Return (x, y) of the center of cell containing provided text 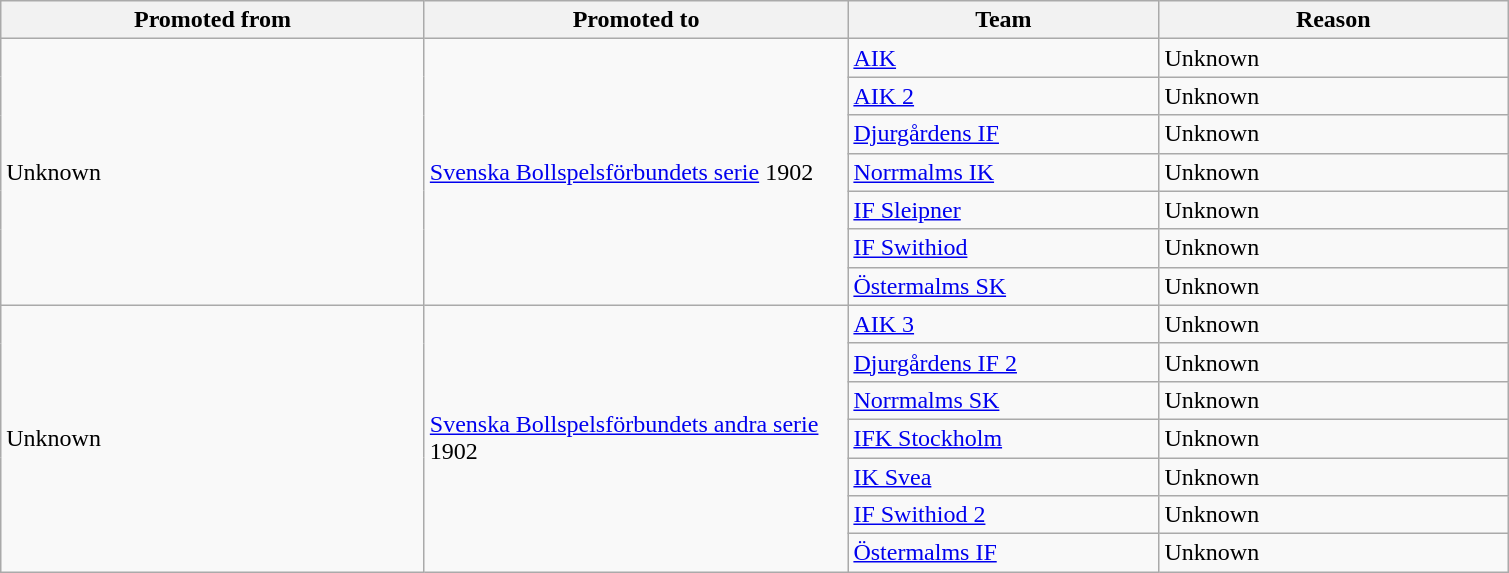
Team (1004, 20)
Svenska Bollspelsförbundets serie 1902 (636, 172)
Reason (1334, 20)
IFK Stockholm (1004, 438)
Östermalms IF (1004, 553)
IF Sleipner (1004, 210)
IK Svea (1004, 477)
IF Swithiod (1004, 248)
AIK 3 (1004, 324)
Norrmalms IK (1004, 172)
Promoted from (213, 20)
Promoted to (636, 20)
Svenska Bollspelsförbundets andra serie 1902 (636, 438)
AIK 2 (1004, 96)
Östermalms SK (1004, 286)
Djurgårdens IF 2 (1004, 362)
AIK (1004, 58)
IF Swithiod 2 (1004, 515)
Djurgårdens IF (1004, 134)
Norrmalms SK (1004, 400)
